From the cell containing the given text, extract its center point as (X, Y) coordinate. 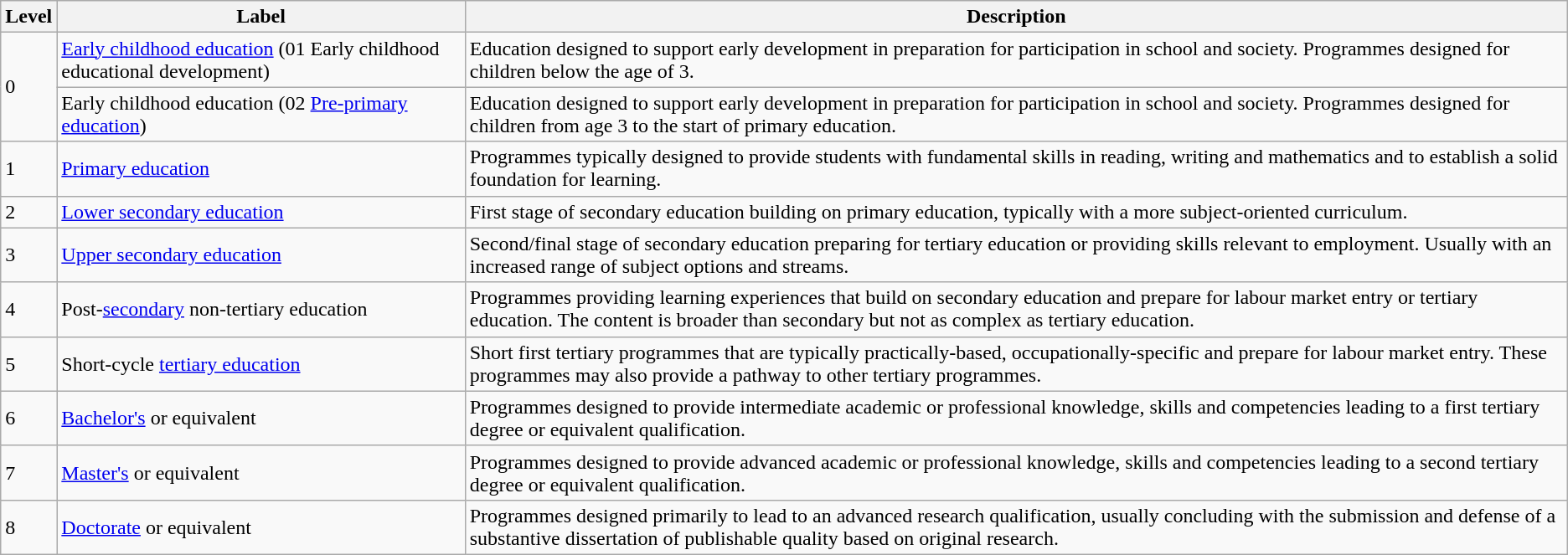
Early childhood education (02 Pre-primary education) (261, 114)
Description (1016, 17)
Upper secondary education (261, 254)
Level (28, 17)
6 (28, 419)
3 (28, 254)
Bachelor's or equivalent (261, 419)
5 (28, 363)
Primary education (261, 169)
4 (28, 310)
Early childhood education (01 Early childhood educational development) (261, 60)
2 (28, 212)
7 (28, 472)
Short-cycle tertiary education (261, 363)
Label (261, 17)
8 (28, 527)
1 (28, 169)
First stage of secondary education building on primary education, typically with a more subject-oriented curriculum. (1016, 212)
Lower secondary education (261, 212)
Master's or equivalent (261, 472)
Doctorate or equivalent (261, 527)
Post-secondary non-tertiary education (261, 310)
0 (28, 87)
